Search for the cell housing the specified text and yield its [x, y] center coordinate. 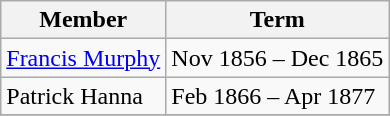
Nov 1856 – Dec 1865 [278, 58]
Term [278, 20]
Patrick Hanna [84, 96]
Feb 1866 – Apr 1877 [278, 96]
Francis Murphy [84, 58]
Member [84, 20]
